Extract the (X, Y) coordinate from the center of the cell holding the provided text.  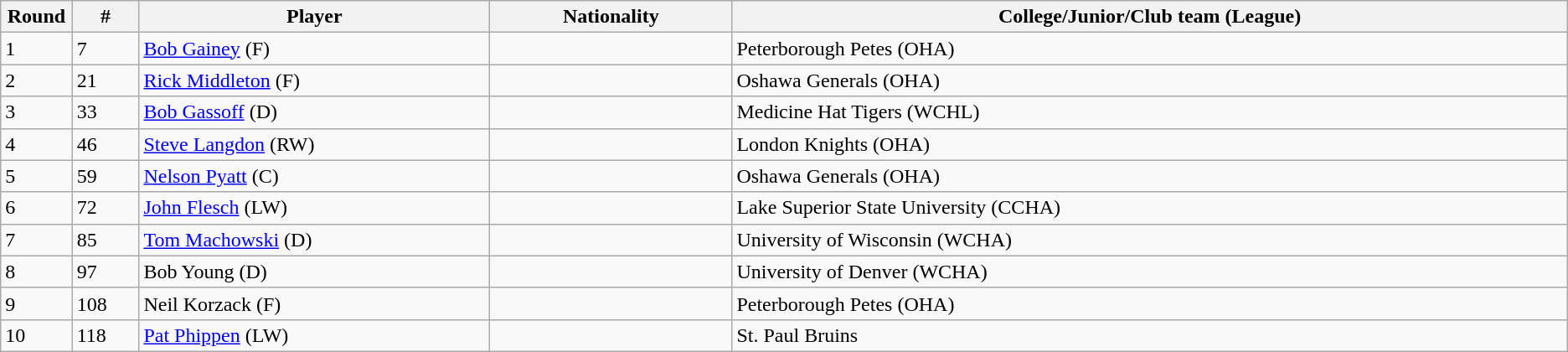
University of Wisconsin (WCHA) (1149, 240)
Bob Gainey (F) (315, 49)
Pat Phippen (LW) (315, 335)
46 (106, 144)
97 (106, 272)
21 (106, 80)
5 (37, 176)
2 (37, 80)
London Knights (OHA) (1149, 144)
# (106, 17)
Bob Gassoff (D) (315, 112)
Rick Middleton (F) (315, 80)
John Flesch (LW) (315, 208)
Lake Superior State University (CCHA) (1149, 208)
118 (106, 335)
4 (37, 144)
9 (37, 303)
Player (315, 17)
Tom Machowski (D) (315, 240)
Bob Young (D) (315, 272)
St. Paul Bruins (1149, 335)
1 (37, 49)
Nelson Pyatt (C) (315, 176)
33 (106, 112)
6 (37, 208)
Round (37, 17)
59 (106, 176)
3 (37, 112)
72 (106, 208)
8 (37, 272)
College/Junior/Club team (League) (1149, 17)
85 (106, 240)
Medicine Hat Tigers (WCHL) (1149, 112)
108 (106, 303)
University of Denver (WCHA) (1149, 272)
Nationality (611, 17)
Neil Korzack (F) (315, 303)
Steve Langdon (RW) (315, 144)
10 (37, 335)
